Locate the cell with the specified text and output its [x, y] center coordinate. 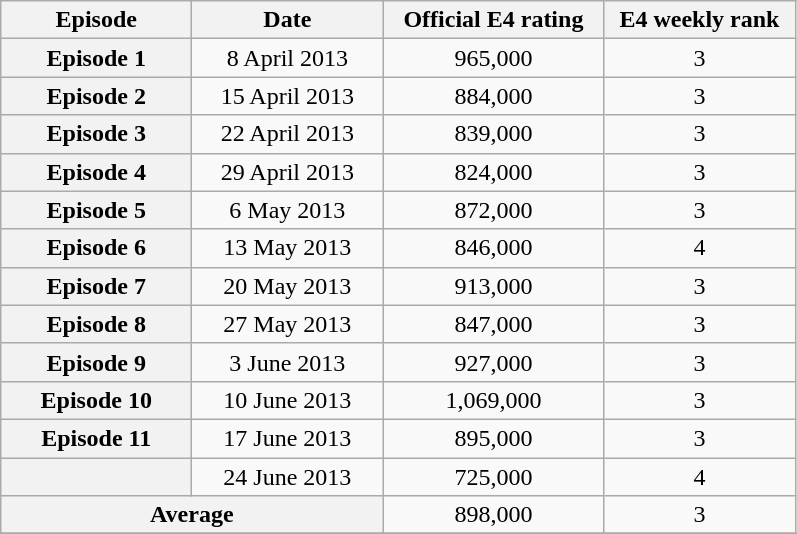
Episode 6 [96, 248]
Episode 10 [96, 400]
13 May 2013 [288, 248]
29 April 2013 [288, 172]
Episode 1 [96, 58]
27 May 2013 [288, 324]
E4 weekly rank [700, 20]
847,000 [494, 324]
Official E4 rating [494, 20]
824,000 [494, 172]
17 June 2013 [288, 438]
884,000 [494, 96]
913,000 [494, 286]
Episode 4 [96, 172]
872,000 [494, 210]
24 June 2013 [288, 477]
898,000 [494, 515]
1,069,000 [494, 400]
725,000 [494, 477]
Episode 7 [96, 286]
Episode 11 [96, 438]
22 April 2013 [288, 134]
Episode 3 [96, 134]
3 June 2013 [288, 362]
Episode [96, 20]
846,000 [494, 248]
895,000 [494, 438]
Average [192, 515]
Episode 8 [96, 324]
Episode 2 [96, 96]
10 June 2013 [288, 400]
20 May 2013 [288, 286]
15 April 2013 [288, 96]
Date [288, 20]
6 May 2013 [288, 210]
839,000 [494, 134]
8 April 2013 [288, 58]
927,000 [494, 362]
965,000 [494, 58]
Episode 5 [96, 210]
Episode 9 [96, 362]
